Find where the given text appears and provide that cell's center as (X, Y) coordinate. 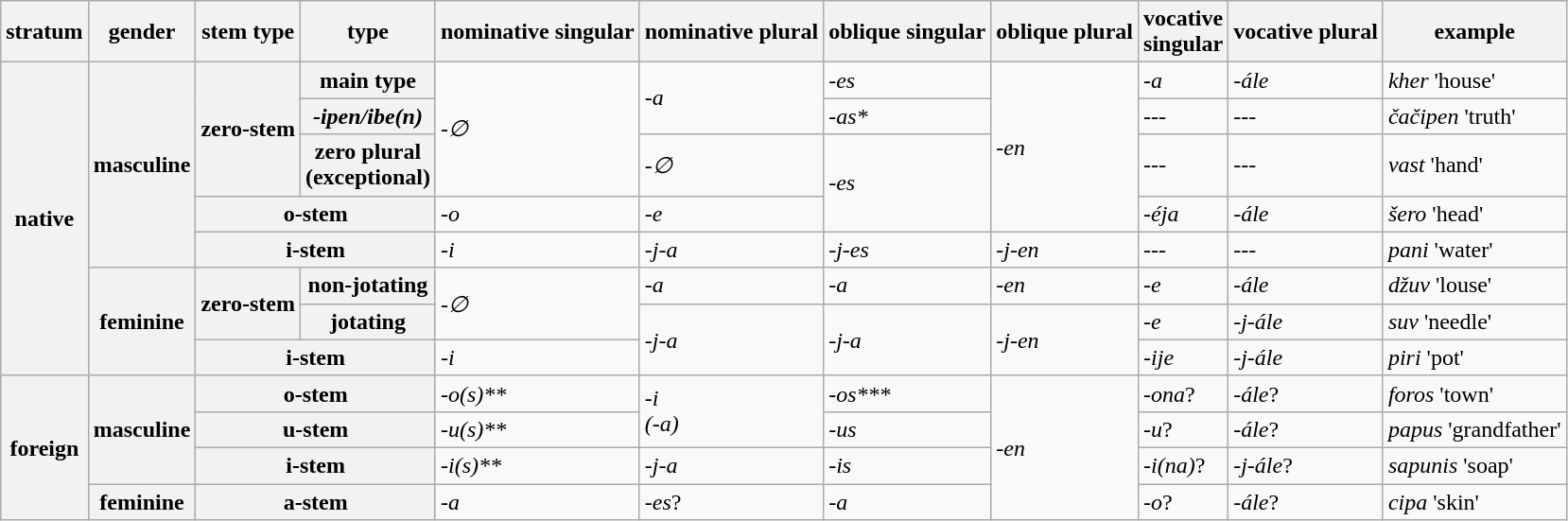
native (44, 219)
-j-es (908, 250)
nominative singular (537, 32)
kher 'house' (1474, 80)
-o? (1184, 502)
-es? (731, 502)
piri 'pot' (1474, 357)
-us (908, 429)
-ona? (1184, 393)
-j-ále? (1306, 465)
main type (367, 80)
a-stem (316, 502)
-i(s)** (537, 465)
vast 'hand' (1474, 165)
-as* (908, 116)
vocative plural (1306, 32)
sapunis 'soap' (1474, 465)
-is (908, 465)
foreign (44, 447)
stratum (44, 32)
non-jotating (367, 286)
cipa 'skin' (1474, 502)
papus 'grandfather' (1474, 429)
suv 'needle' (1474, 321)
-o (537, 214)
-i(na)? (1184, 465)
šero 'head' (1474, 214)
-ipen/ibe(n) (367, 116)
oblique plural (1065, 32)
-os*** (908, 393)
u-stem (316, 429)
-o(s)** (537, 393)
gender (142, 32)
stem type (248, 32)
type (367, 32)
jotating (367, 321)
-u(s)** (537, 429)
-i(-a) (731, 411)
-ije (1184, 357)
-éja (1184, 214)
vocativesingular (1184, 32)
džuv 'louse' (1474, 286)
example (1474, 32)
nominative plural (731, 32)
zero plural(exceptional) (367, 165)
-u? (1184, 429)
foros 'town' (1474, 393)
pani 'water' (1474, 250)
čačipen 'truth' (1474, 116)
oblique singular (908, 32)
